Scan for the cell matching the given text and deliver its (x, y) coordinate at center. 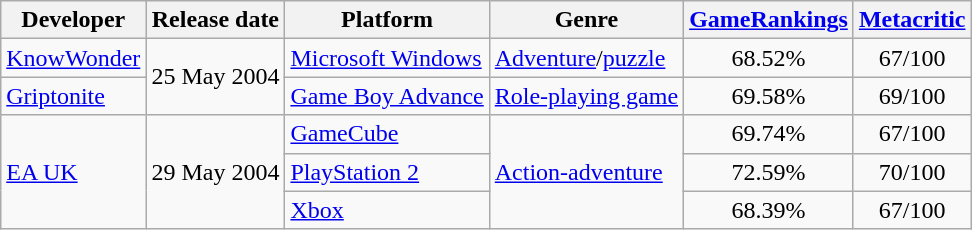
Microsoft Windows (387, 58)
Game Boy Advance (387, 96)
69.58% (769, 96)
70/100 (912, 172)
Platform (387, 20)
PlayStation 2 (387, 172)
Metacritic (912, 20)
Role-playing game (586, 96)
29 May 2004 (216, 172)
68.39% (769, 210)
KnowWonder (74, 58)
68.52% (769, 58)
Adventure/puzzle (586, 58)
Griptonite (74, 96)
Developer (74, 20)
Xbox (387, 210)
69/100 (912, 96)
GameCube (387, 134)
Action-adventure (586, 172)
Release date (216, 20)
EA UK (74, 172)
69.74% (769, 134)
72.59% (769, 172)
Genre (586, 20)
25 May 2004 (216, 77)
GameRankings (769, 20)
